Pinpoint the cell where the given text exists, returning its (X, Y) midpoint coordinate. 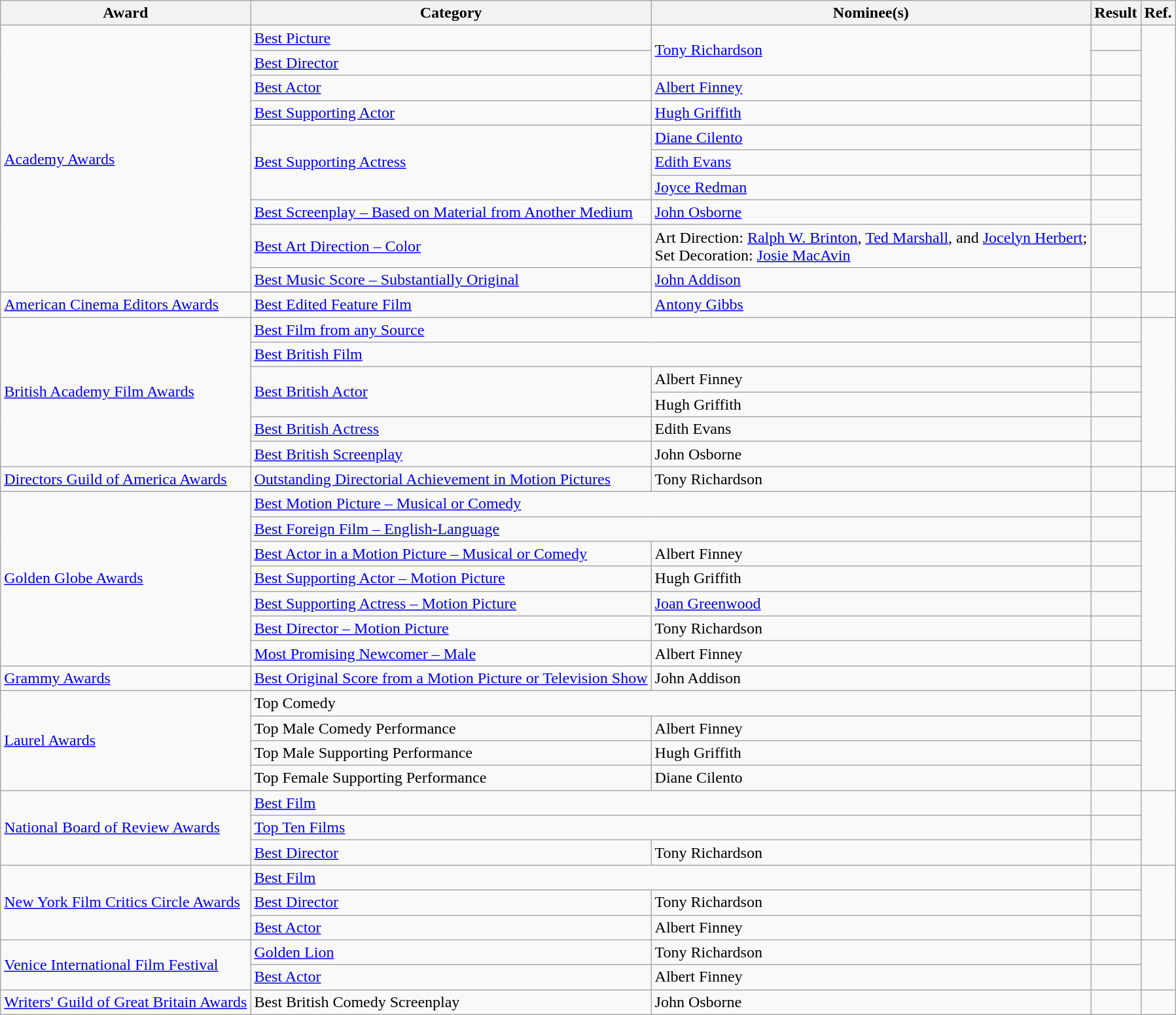
Best Supporting Actress – Motion Picture (451, 603)
Top Female Supporting Performance (451, 778)
Academy Awards (126, 159)
Top Male Comedy Performance (451, 728)
Best Art Direction – Color (451, 246)
Category (451, 13)
Top Comedy (671, 703)
Best Supporting Actress (451, 162)
Golden Globe Awards (126, 579)
Best Original Score from a Motion Picture or Television Show (451, 678)
Joan Greenwood (871, 603)
Joyce Redman (871, 187)
Best British Comedy Screenplay (451, 1002)
Directors Guild of America Awards (126, 479)
Best British Screenplay (451, 454)
Best Music Score – Substantially Original (451, 279)
Laurel Awards (126, 740)
National Board of Review Awards (126, 828)
Nominee(s) (871, 13)
Golden Lion (451, 952)
New York Film Critics Circle Awards (126, 902)
Best Actor in a Motion Picture – Musical or Comedy (451, 554)
Outstanding Directorial Achievement in Motion Pictures (451, 479)
Best Supporting Actor – Motion Picture (451, 579)
Grammy Awards (126, 678)
Best Film from any Source (671, 329)
Result (1116, 13)
Venice International Film Festival (126, 965)
Best British Actress (451, 429)
Best Picture (451, 38)
Top Ten Films (671, 828)
Award (126, 13)
Best Screenplay – Based on Material from Another Medium (451, 212)
Best British Film (671, 355)
Best Supporting Actor (451, 113)
Writers' Guild of Great Britain Awards (126, 1002)
Top Male Supporting Performance (451, 753)
Best Motion Picture – Musical or Comedy (671, 504)
Art Direction: Ralph W. Brinton, Ted Marshall, and Jocelyn Herbert; Set Decoration: Josie MacAvin (871, 246)
Best Foreign Film – English-Language (671, 529)
American Cinema Editors Awards (126, 304)
British Academy Film Awards (126, 391)
Antony Gibbs (871, 304)
Best British Actor (451, 392)
Most Promising Newcomer – Male (451, 653)
Ref. (1158, 13)
Best Director – Motion Picture (451, 628)
Best Edited Feature Film (451, 304)
